From the cell containing the given text, extract its center point as (x, y) coordinate. 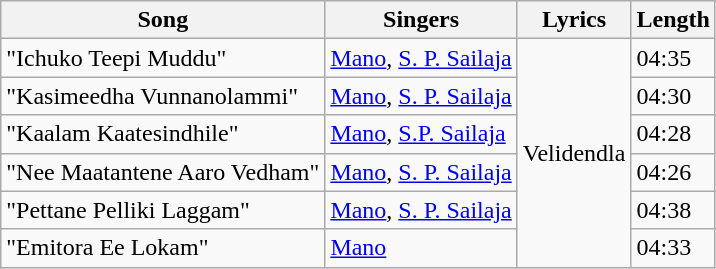
04:33 (673, 248)
Song (163, 20)
04:35 (673, 58)
04:26 (673, 172)
"Ichuko Teepi Muddu" (163, 58)
Velidendla (574, 153)
Length (673, 20)
04:38 (673, 210)
"Kasimeedha Vunnanolammi" (163, 96)
"Nee Maatantene Aaro Vedham" (163, 172)
Mano (421, 248)
Singers (421, 20)
04:30 (673, 96)
"Kaalam Kaatesindhile" (163, 134)
"Emitora Ee Lokam" (163, 248)
Lyrics (574, 20)
"Pettane Pelliki Laggam" (163, 210)
04:28 (673, 134)
Mano, S.P. Sailaja (421, 134)
